Determine the [X, Y] coordinate at the center of the cell enclosing the given text.  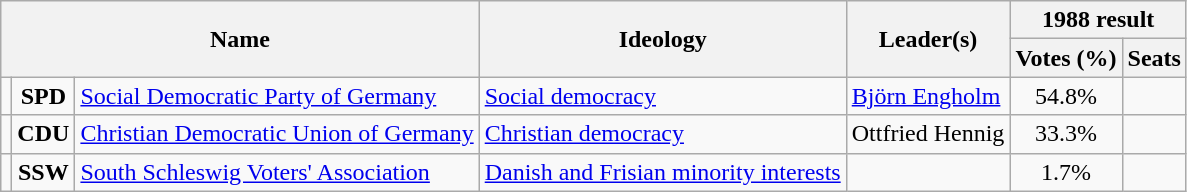
1.7% [1066, 172]
Seats [1154, 58]
Social democracy [662, 96]
Ideology [662, 39]
Danish and Frisian minority interests [662, 172]
Björn Engholm [928, 96]
SSW [44, 172]
Name [240, 39]
Christian Democratic Union of Germany [277, 134]
1988 result [1098, 20]
Votes (%) [1066, 58]
CDU [44, 134]
Social Democratic Party of Germany [277, 96]
33.3% [1066, 134]
Christian democracy [662, 134]
54.8% [1066, 96]
Ottfried Hennig [928, 134]
Leader(s) [928, 39]
South Schleswig Voters' Association [277, 172]
SPD [44, 96]
